Identify which cell holds the provided text, then report its [X, Y] central coordinate. 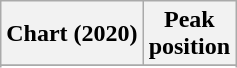
Peakposition [189, 34]
Chart (2020) [72, 34]
